Return the [X, Y] coordinate for the center point of the cell that contains the specified text.  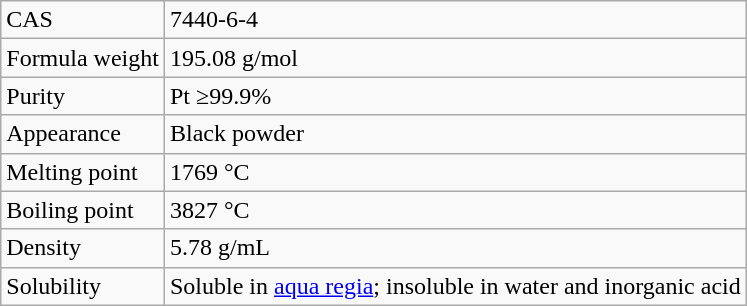
Density [83, 248]
Melting point [83, 172]
Solubility [83, 286]
Boiling point [83, 210]
Black powder [455, 134]
1769 °C [455, 172]
Formula weight [83, 58]
CAS [83, 20]
Purity [83, 96]
5.78 g/mL [455, 248]
3827 °C [455, 210]
Pt ≥99.9% [455, 96]
195.08 g/mol [455, 58]
Appearance [83, 134]
Soluble in aqua regia; insoluble in water and inorganic acid [455, 286]
7440-6-4 [455, 20]
